Output the [X, Y] coordinate of the center of the cell containing the given text.  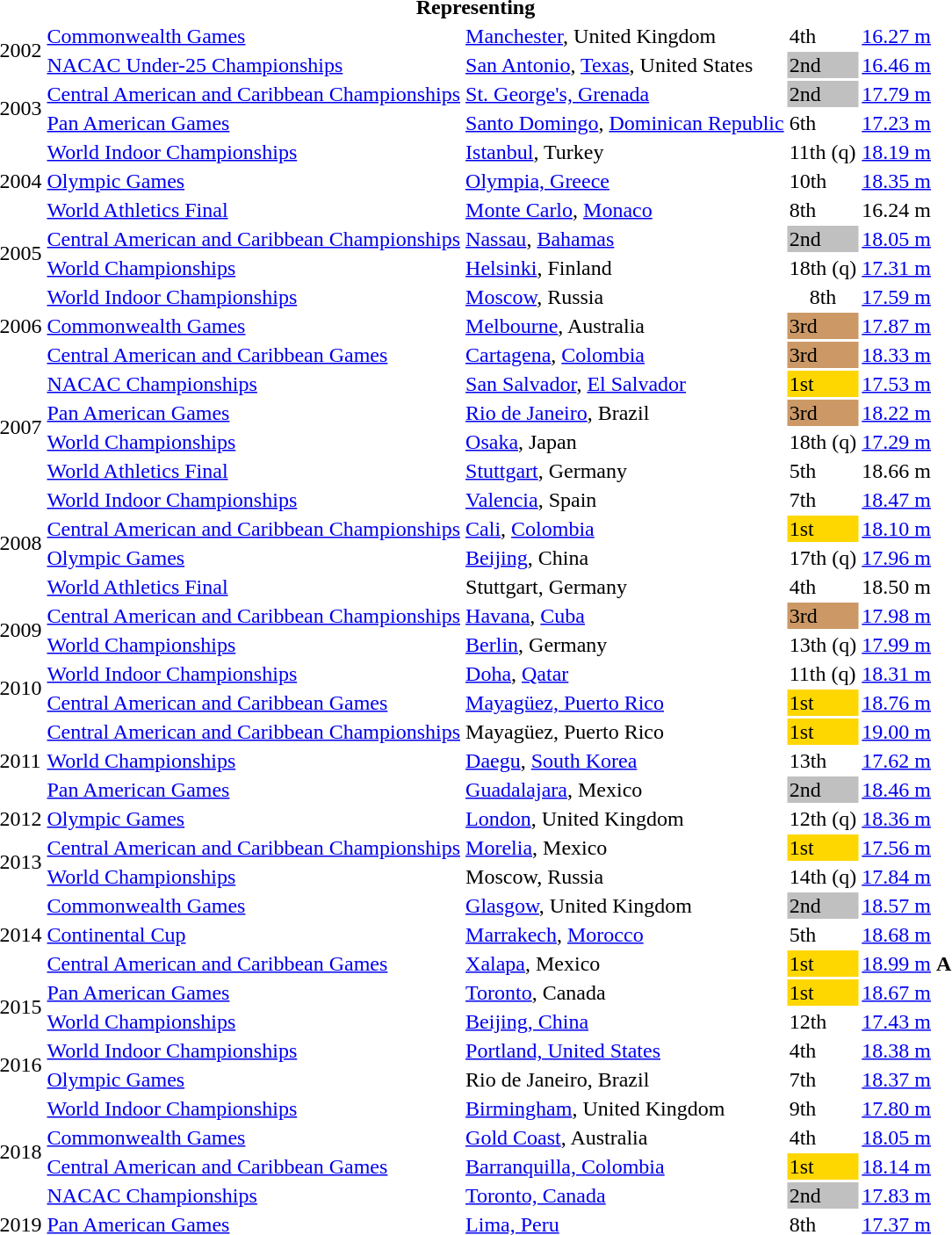
Birmingham, United Kingdom [625, 1109]
Nassau, Bahamas [625, 239]
Olympia, Greece [625, 181]
12th [823, 1022]
Guadalajara, Mexico [625, 790]
Manchester, United Kingdom [625, 36]
Valencia, Spain [625, 500]
San Salvador, El Salvador [625, 384]
Barranquilla, Colombia [625, 1166]
Helsinki, Finland [625, 268]
St. George's, Grenada [625, 94]
13th [823, 761]
Daegu, South Korea [625, 761]
Berlin, Germany [625, 645]
Gold Coast, Australia [625, 1137]
Doha, Qatar [625, 674]
Melbourne, Australia [625, 326]
NACAC Under-25 Championships [254, 65]
6th [823, 123]
Osaka, Japan [625, 442]
Marrakech, Morocco [625, 935]
Cartagena, Colombia [625, 355]
12th (q) [823, 819]
Portland, United States [625, 1051]
Santo Domingo, Dominican Republic [625, 123]
Istanbul, Turkey [625, 152]
9th [823, 1109]
Xalapa, Mexico [625, 964]
London, United Kingdom [625, 819]
Glasgow, United Kingdom [625, 906]
Monte Carlo, Monaco [625, 210]
Havana, Cuba [625, 616]
14th (q) [823, 877]
Morelia, Mexico [625, 848]
San Antonio, Texas, United States [625, 65]
Cali, Colombia [625, 529]
17th (q) [823, 558]
13th (q) [823, 645]
Continental Cup [254, 935]
10th [823, 181]
